Return the (X, Y) coordinate for the center point of the cell that contains the specified text.  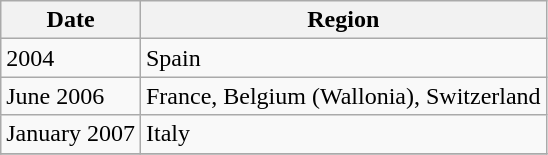
Italy (343, 134)
France, Belgium (Wallonia), Switzerland (343, 96)
Spain (343, 58)
June 2006 (71, 96)
Region (343, 20)
2004 (71, 58)
January 2007 (71, 134)
Date (71, 20)
